Capture the cell that displays the provided text and extract its [X, Y] central coordinate. 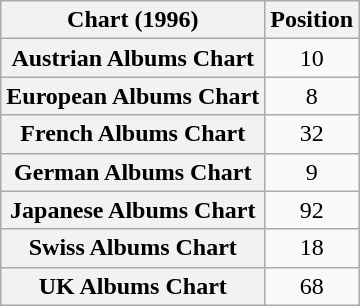
9 [312, 172]
German Albums Chart [133, 172]
Swiss Albums Chart [133, 248]
8 [312, 96]
Austrian Albums Chart [133, 58]
18 [312, 248]
Position [312, 20]
French Albums Chart [133, 134]
European Albums Chart [133, 96]
UK Albums Chart [133, 286]
10 [312, 58]
Japanese Albums Chart [133, 210]
92 [312, 210]
Chart (1996) [133, 20]
32 [312, 134]
68 [312, 286]
